Scan for the cell matching the given text and deliver its (x, y) coordinate at center. 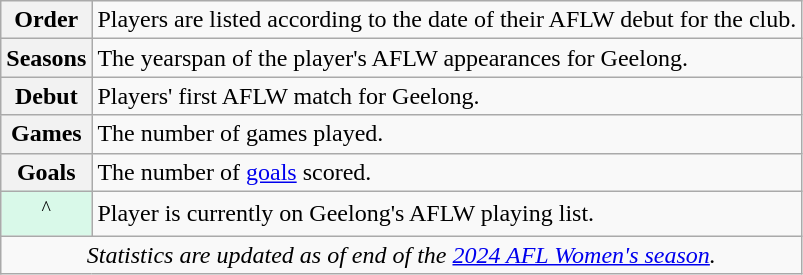
Players are listed according to the date of their AFLW debut for the club. (447, 20)
Debut (46, 96)
The yearspan of the player's AFLW appearances for Geelong. (447, 58)
Statistics are updated as of end of the 2024 AFL Women's season. (402, 255)
Order (46, 20)
Player is currently on Geelong's AFLW playing list. (447, 214)
Games (46, 134)
Players' first AFLW match for Geelong. (447, 96)
The number of goals scored. (447, 172)
^ (46, 214)
Goals (46, 172)
Seasons (46, 58)
The number of games played. (447, 134)
